Locate the cell with the specified text and output its [X, Y] center coordinate. 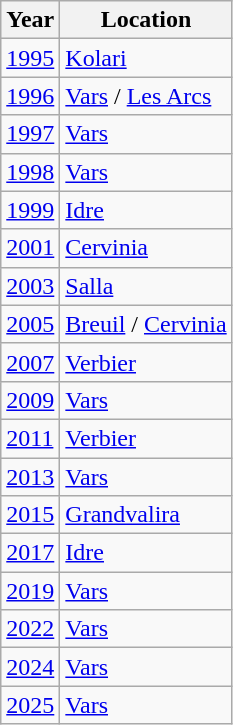
2013 [30, 477]
2015 [30, 515]
Vars / Les Arcs [146, 96]
1997 [30, 134]
Salla [146, 286]
2011 [30, 438]
2019 [30, 591]
2017 [30, 553]
2024 [30, 667]
1999 [30, 210]
Breuil / Cervinia [146, 324]
Cervinia [146, 248]
1996 [30, 96]
Year [30, 20]
Location [146, 20]
1995 [30, 58]
Kolari [146, 58]
2007 [30, 362]
1998 [30, 172]
2009 [30, 400]
2025 [30, 705]
Grandvalira [146, 515]
2001 [30, 248]
2005 [30, 324]
2022 [30, 629]
2003 [30, 286]
